Capture the cell that displays the provided text and extract its [X, Y] central coordinate. 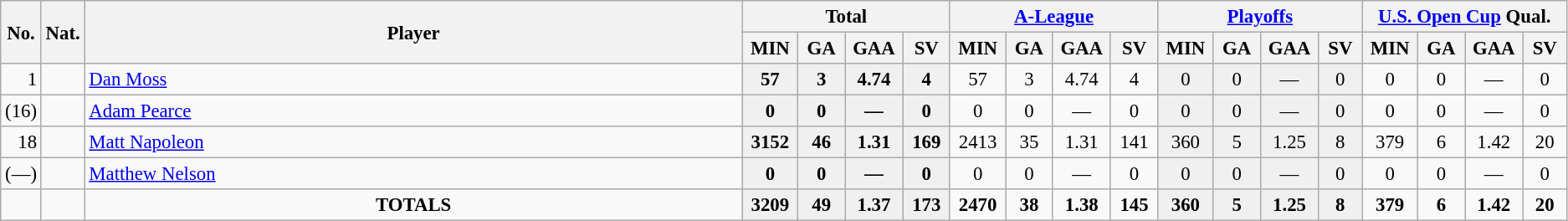
(16) [22, 111]
Dan Moss [413, 80]
Player [413, 32]
141 [1134, 142]
Playoffs [1260, 17]
U.S. Open Cup Qual. [1464, 17]
(—) [22, 174]
No. [22, 32]
1.38 [1081, 205]
18 [22, 142]
A-League [1053, 17]
3152 [770, 142]
TOTALS [413, 205]
Matt Napoleon [413, 142]
Total [846, 17]
2413 [977, 142]
Adam Pearce [413, 111]
Matthew Nelson [413, 174]
173 [926, 205]
3209 [770, 205]
145 [1134, 205]
2470 [977, 205]
49 [821, 205]
35 [1029, 142]
Nat. [63, 32]
1 [22, 80]
38 [1029, 205]
1.37 [874, 205]
169 [926, 142]
46 [821, 142]
